Extract the (x, y) coordinate from the center of the cell holding the provided text.  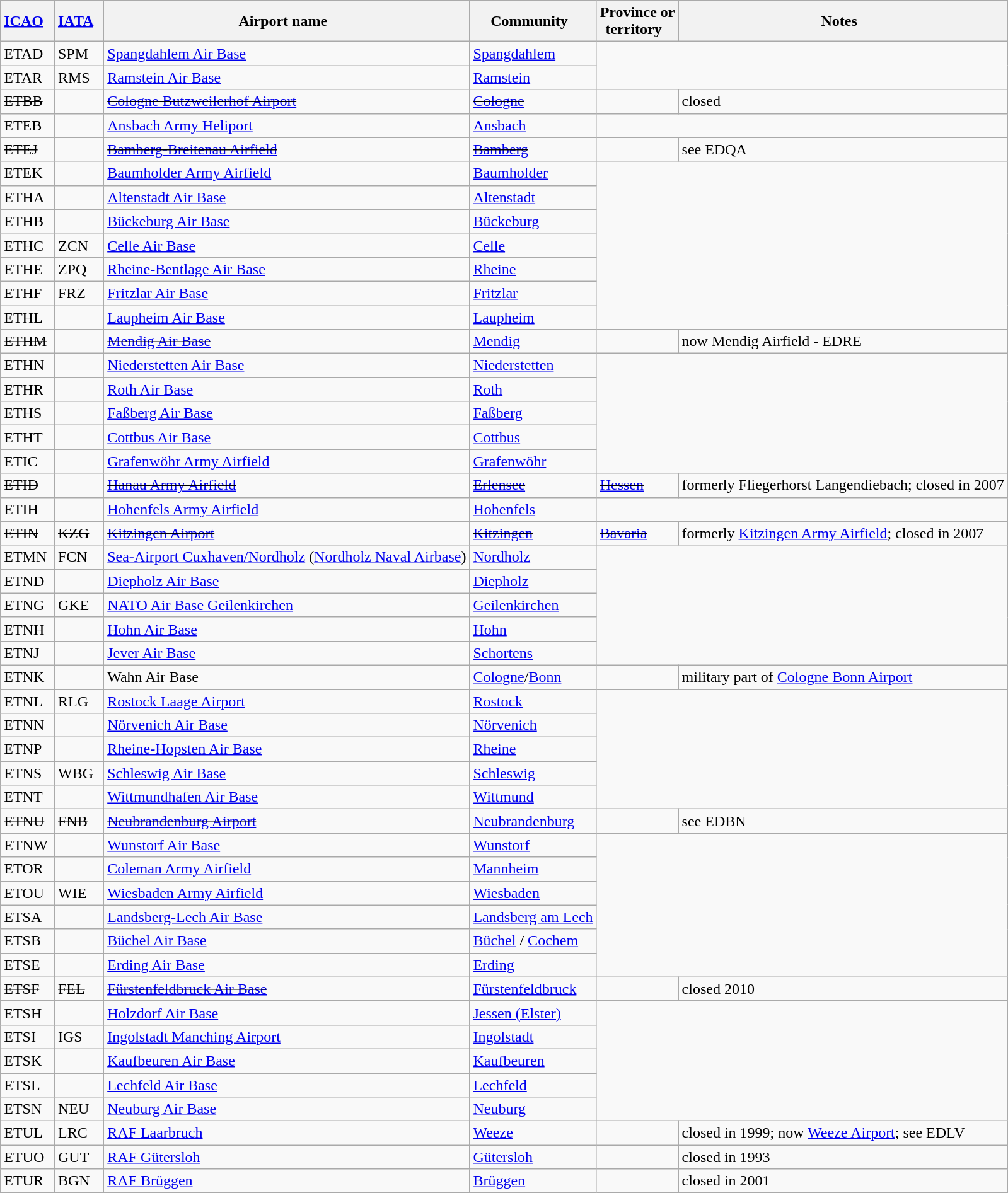
ETND (28, 581)
Wahn Air Base (287, 677)
ETHN (28, 366)
ETUL (28, 1133)
ETOU (28, 893)
WIE (79, 893)
ETMN (28, 557)
ETNU (28, 821)
Celle Air Base (287, 245)
Nörvenich (533, 725)
Altenstadt Air Base (287, 197)
ETSN (28, 1109)
ETSE (28, 965)
ETHC (28, 245)
Fritzlar Air Base (287, 293)
KZG (79, 533)
ETOR (28, 869)
Erlensee (533, 485)
Landsberg-Lech Air Base (287, 917)
ETAR (28, 78)
military part of Cologne Bonn Airport (843, 677)
Bamberg-Breitenau Airfield (287, 149)
Spangdahlem Air Base (287, 54)
ETSK (28, 1061)
ETHM (28, 342)
ETSF (28, 989)
Spangdahlem (533, 54)
FRZ (79, 293)
Wunstorf (533, 845)
Baumholder Army Airfield (287, 173)
ETNT (28, 797)
Schortens (533, 653)
Neuburg Air Base (287, 1109)
Faßberg Air Base (287, 413)
Rheine-Bentlage Air Base (287, 269)
ETHR (28, 389)
ETHT (28, 437)
Roth (533, 389)
ETHA (28, 197)
ETNS (28, 773)
Coleman Army Airfield (287, 869)
Büchel / Cochem (533, 941)
Mendig Air Base (287, 342)
Cottbus (533, 437)
Neubrandenburg (533, 821)
SPM (79, 54)
ETEB (28, 125)
ETEK (28, 173)
Sea-Airport Cuxhaven/Nordholz (Nordholz Naval Airbase) (287, 557)
Niederstetten (533, 366)
ETSL (28, 1085)
GUT (79, 1157)
ETUO (28, 1157)
Ingolstadt (533, 1037)
Gütersloh (533, 1157)
closed in 2001 (843, 1181)
IATA (79, 21)
FNB (79, 821)
Laupheim Air Base (287, 317)
Baumholder (533, 173)
ETEJ (28, 149)
Laupheim (533, 317)
ETNH (28, 629)
Nordholz (533, 557)
formerly Fliegerhorst Langendiebach; closed in 2007 (843, 485)
Holzdorf Air Base (287, 1013)
Cologne Butzweilerhof Airport (287, 101)
closed 2010 (843, 989)
Notes (843, 21)
closed (843, 101)
Bückeburg (533, 221)
Grafenwöhr Army Airfield (287, 461)
Hanau Army Airfield (287, 485)
Kitzingen (533, 533)
Community (533, 21)
Neubrandenburg Airport (287, 821)
ETIN (28, 533)
WBG (79, 773)
Kaufbeuren Air Base (287, 1061)
Mendig (533, 342)
NEU (79, 1109)
ETIC (28, 461)
ETSI (28, 1037)
GKE (79, 605)
ETNK (28, 677)
Grafenwöhr (533, 461)
Hohn Air Base (287, 629)
ETUR (28, 1181)
Ingolstadt Manching Airport (287, 1037)
NATO Air Base Geilenkirchen (287, 605)
ETHS (28, 413)
Cottbus Air Base (287, 437)
ETHE (28, 269)
Schleswig (533, 773)
ETBB (28, 101)
Lechfeld Air Base (287, 1085)
Schleswig Air Base (287, 773)
ETHL (28, 317)
FCN (79, 557)
Erding Air Base (287, 965)
Büchel Air Base (287, 941)
Altenstadt (533, 197)
Rostock Laage Airport (287, 701)
Fritzlar (533, 293)
ZCN (79, 245)
RMS (79, 78)
closed in 1993 (843, 1157)
Province orterritory (637, 21)
Wiesbaden (533, 893)
ETHB (28, 221)
Wittmund (533, 797)
Hohenfels Army Airfield (287, 509)
ETSH (28, 1013)
ETNL (28, 701)
Neuburg (533, 1109)
now Mendig Airfield - EDRE (843, 342)
Celle (533, 245)
Landsberg am Lech (533, 917)
Fürstenfeldbruck Air Base (287, 989)
Ansbach (533, 125)
Mannheim (533, 869)
ETNP (28, 749)
BGN (79, 1181)
ETSA (28, 917)
Jever Air Base (287, 653)
Airport name (287, 21)
Faßberg (533, 413)
ETNJ (28, 653)
Wittmundhafen Air Base (287, 797)
Diepholz (533, 581)
Rostock (533, 701)
Cologne/Bonn (533, 677)
RAF Laarbruch (287, 1133)
ZPQ (79, 269)
ETNW (28, 845)
LRC (79, 1133)
Ramstein (533, 78)
Hohenfels (533, 509)
Ansbach Army Heliport (287, 125)
Jessen (Elster) (533, 1013)
Hohn (533, 629)
see EDQA (843, 149)
Erding (533, 965)
formerly Kitzingen Army Airfield; closed in 2007 (843, 533)
see EDBN (843, 821)
Kaufbeuren (533, 1061)
RAF Gütersloh (287, 1157)
Fürstenfeldbruck (533, 989)
ETSB (28, 941)
ETIH (28, 509)
ETNN (28, 725)
Cologne (533, 101)
Brüggen (533, 1181)
RAF Brüggen (287, 1181)
Hessen (637, 485)
Kitzingen Airport (287, 533)
Diepholz Air Base (287, 581)
Geilenkirchen (533, 605)
Ramstein Air Base (287, 78)
FEL (79, 989)
Weeze (533, 1133)
ETID (28, 485)
ETNG (28, 605)
closed in 1999; now Weeze Airport; see EDLV (843, 1133)
ETAD (28, 54)
Bamberg (533, 149)
Wiesbaden Army Airfield (287, 893)
ICAO (28, 21)
Roth Air Base (287, 389)
Nörvenich Air Base (287, 725)
Lechfeld (533, 1085)
Bückeburg Air Base (287, 221)
Niederstetten Air Base (287, 366)
Bavaria (637, 533)
IGS (79, 1037)
Rheine-Hopsten Air Base (287, 749)
Wunstorf Air Base (287, 845)
ETHF (28, 293)
RLG (79, 701)
